Extract the [x, y] coordinate from the center of the cell holding the provided text.  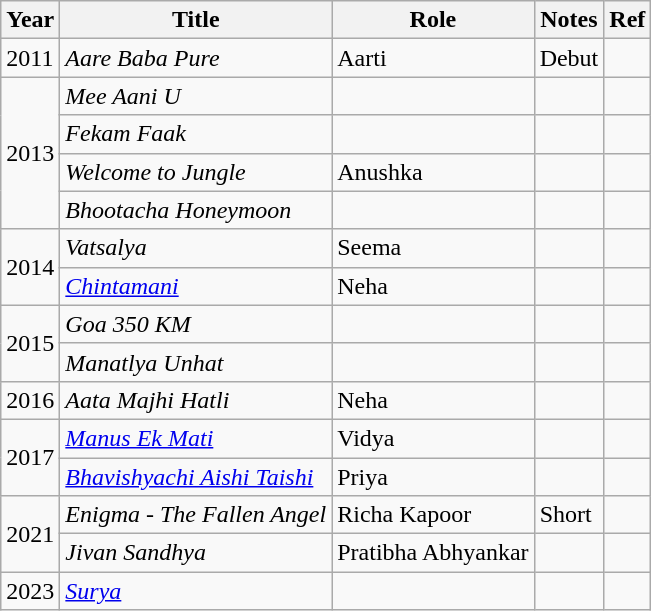
Goa 350 KM [196, 324]
2017 [30, 457]
Aare Baba Pure [196, 58]
Manatlya Unhat [196, 362]
Vatsalya [196, 248]
Mee Aani U [196, 96]
Jivan Sandhya [196, 553]
2014 [30, 267]
Vidya [433, 438]
Pratibha Abhyankar [433, 553]
Surya [196, 591]
Ref [628, 20]
Bhavishyachi Aishi Taishi [196, 477]
Manus Ek Mati [196, 438]
Year [30, 20]
Richa Kapoor [433, 515]
Anushka [433, 172]
2015 [30, 343]
Bhootacha Honeymoon [196, 210]
Priya [433, 477]
Debut [569, 58]
2023 [30, 591]
Seema [433, 248]
Chintamani [196, 286]
Fekam Faak [196, 134]
Welcome to Jungle [196, 172]
Aata Majhi Hatli [196, 400]
2021 [30, 534]
Role [433, 20]
2016 [30, 400]
Enigma - The Fallen Angel [196, 515]
Title [196, 20]
2013 [30, 153]
Short [569, 515]
Aarti [433, 58]
2011 [30, 58]
Notes [569, 20]
